Return the [x, y] coordinate for the center point of the cell that contains the specified text.  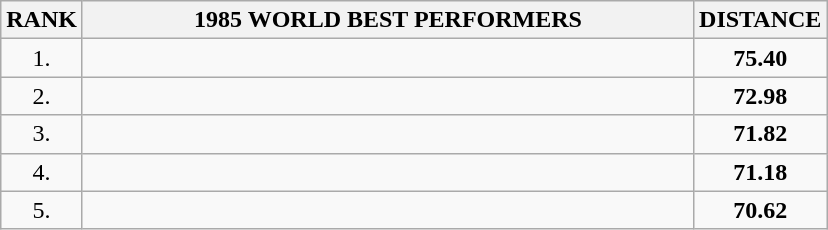
72.98 [760, 96]
1985 WORLD BEST PERFORMERS [388, 20]
RANK [42, 20]
3. [42, 134]
5. [42, 210]
4. [42, 172]
DISTANCE [760, 20]
75.40 [760, 58]
71.18 [760, 172]
1. [42, 58]
70.62 [760, 210]
2. [42, 96]
71.82 [760, 134]
